Return (X, Y) of the center of cell containing provided text 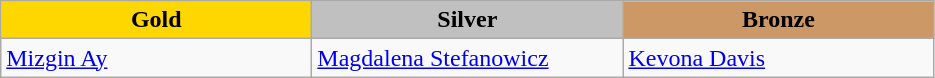
Magdalena Stefanowicz (468, 58)
Gold (156, 20)
Mizgin Ay (156, 58)
Kevona Davis (778, 58)
Silver (468, 20)
Bronze (778, 20)
